Capture the cell that displays the provided text and extract its (x, y) central coordinate. 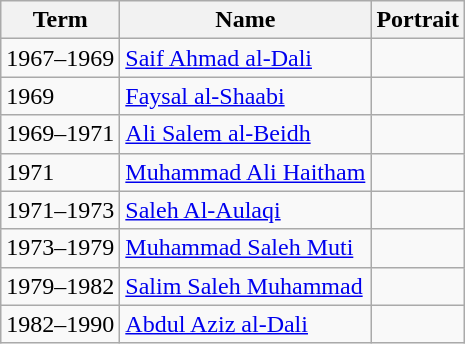
1982–1990 (60, 324)
Saleh Al-Aulaqi (246, 210)
1979–1982 (60, 286)
Salim Saleh Muhammad (246, 286)
1971–1973 (60, 210)
Term (60, 20)
Faysal al-Shaabi (246, 96)
Saif Ahmad al-Dali (246, 58)
Muhammad Ali Haitham (246, 172)
1973–1979 (60, 248)
1971 (60, 172)
1967–1969 (60, 58)
Abdul Aziz al-Dali (246, 324)
1969–1971 (60, 134)
Portrait (418, 20)
Ali Salem al-Beidh (246, 134)
Name (246, 20)
Muhammad Saleh Muti (246, 248)
1969 (60, 96)
